Return [x, y] of the center of cell containing provided text 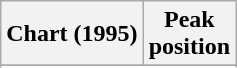
Peakposition [189, 34]
Chart (1995) [72, 34]
